Capture the cell that displays the provided text and extract its [X, Y] central coordinate. 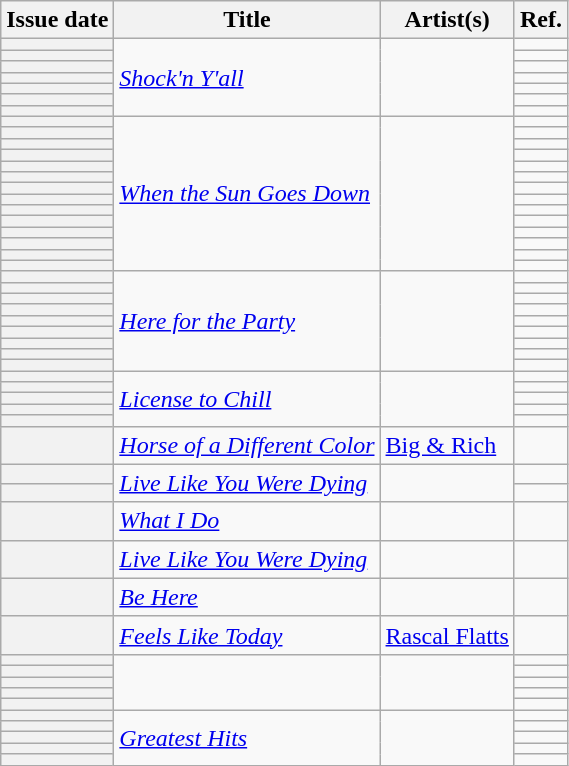
Be Here [247, 597]
Feels Like Today [247, 635]
License to Chill [247, 398]
Big & Rich [447, 445]
When the Sun Goes Down [247, 194]
Here for the Party [247, 321]
Ref. [540, 20]
What I Do [247, 521]
Rascal Flatts [447, 635]
Shock'n Y'all [247, 78]
Horse of a Different Color [247, 445]
Greatest Hits [247, 738]
Title [247, 20]
Artist(s) [447, 20]
Issue date [58, 20]
